Find where the given text appears and provide that cell's center as (x, y) coordinate. 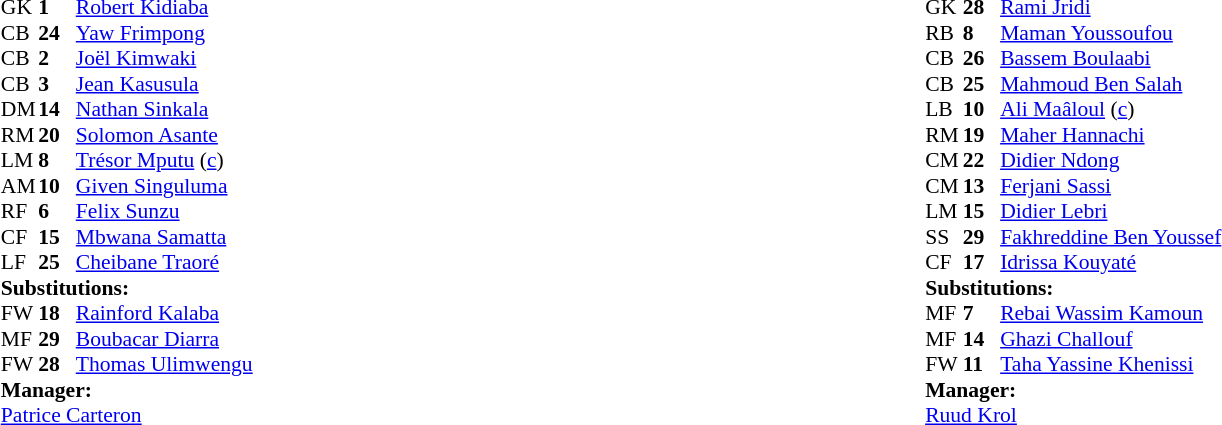
Trésor Mputu (c) (164, 161)
RF (20, 211)
19 (982, 135)
Mahmoud Ben Salah (1110, 84)
Cheibane Traoré (164, 263)
Nathan Sinkala (164, 109)
LF (20, 263)
Maman Youssoufou (1110, 33)
Ghazi Challouf (1110, 339)
Maher Hannachi (1110, 135)
Idrissa Kouyaté (1110, 263)
18 (57, 313)
RB (944, 33)
7 (982, 313)
SS (944, 237)
6 (57, 211)
28 (57, 365)
Solomon Asante (164, 135)
Didier Ndong (1110, 161)
Jean Kasusula (164, 84)
Joël Kimwaki (164, 59)
Boubacar Diarra (164, 339)
11 (982, 365)
Fakhreddine Ben Youssef (1110, 237)
DM (20, 109)
Thomas Ulimwengu (164, 365)
24 (57, 33)
3 (57, 84)
Taha Yassine Khenissi (1110, 365)
20 (57, 135)
Given Singuluma (164, 186)
Yaw Frimpong (164, 33)
22 (982, 161)
Rebai Wassim Kamoun (1110, 313)
Rainford Kalaba (164, 313)
LB (944, 109)
Felix Sunzu (164, 211)
Didier Lebri (1110, 211)
AM (20, 186)
2 (57, 59)
Bassem Boulaabi (1110, 59)
Mbwana Samatta (164, 237)
17 (982, 263)
26 (982, 59)
Ferjani Sassi (1110, 186)
Ali Maâloul (c) (1110, 109)
13 (982, 186)
